Identify which cell holds the provided text, then report its [X, Y] central coordinate. 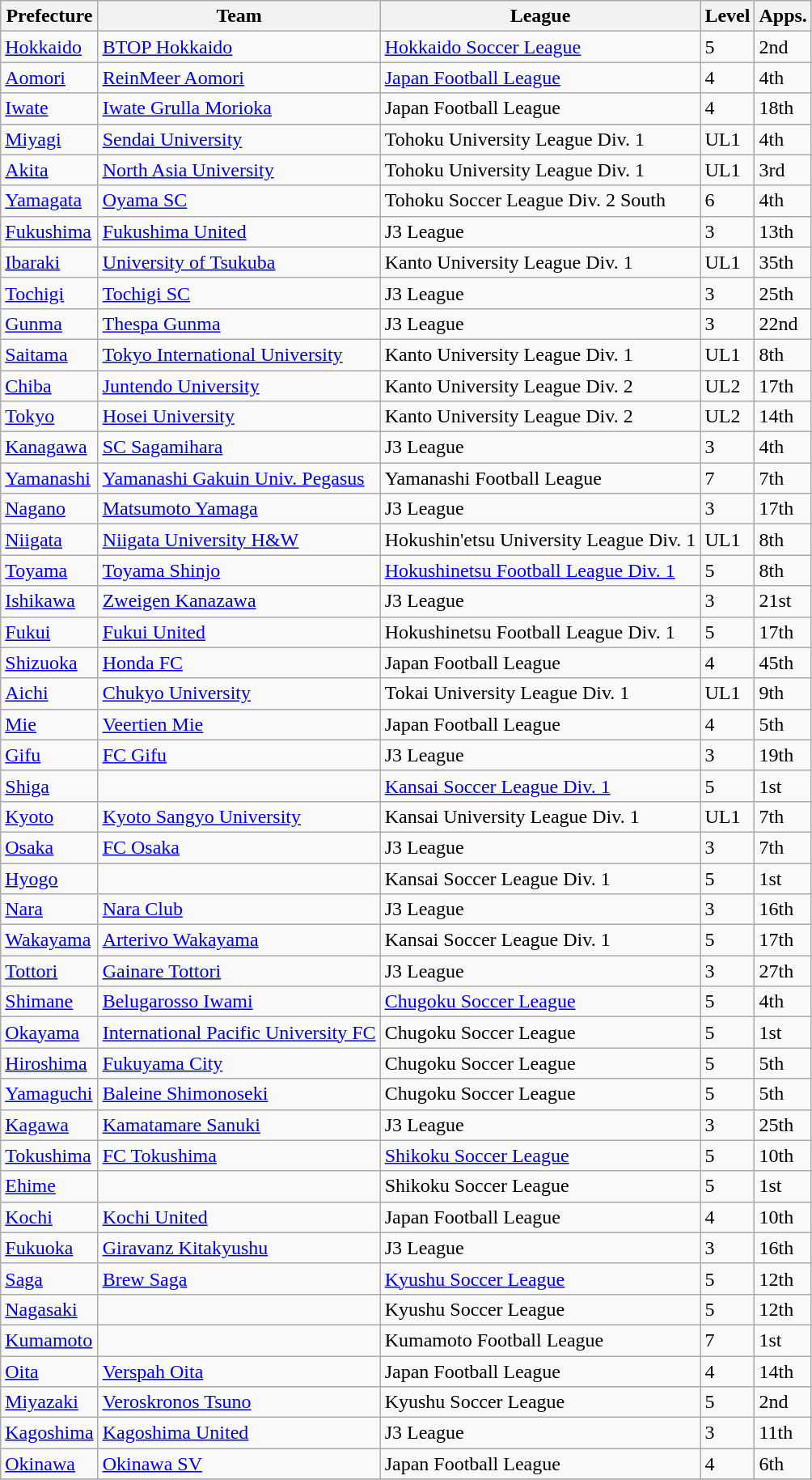
ReinMeer Aomori [239, 78]
22nd [783, 324]
Kumamoto [49, 1340]
Iwate Grulla Morioka [239, 108]
Fukushima [49, 231]
Yamaguchi [49, 1094]
FC Gifu [239, 755]
Kansai University League Div. 1 [540, 816]
FC Tokushima [239, 1156]
Team [239, 16]
Nagasaki [49, 1309]
Akita [49, 170]
Chukyo University [239, 693]
Hokushin'etsu University League Div. 1 [540, 540]
Kagawa [49, 1125]
Okinawa SV [239, 1464]
Tokyo [49, 417]
BTOP Hokkaido [239, 47]
SC Sagamihara [239, 447]
Kyoto [49, 816]
Kyoto Sangyo University [239, 816]
Tokyo International University [239, 354]
Nara Club [239, 910]
3rd [783, 170]
Gainare Tottori [239, 971]
Saga [49, 1279]
Kumamoto Football League [540, 1340]
Toyama [49, 570]
Chiba [49, 386]
Oyama SC [239, 201]
Aomori [49, 78]
45th [783, 663]
Nara [49, 910]
Kagoshima [49, 1433]
Kochi [49, 1217]
Okinawa [49, 1464]
Kanagawa [49, 447]
Veroskronos Tsuno [239, 1402]
Veertien Mie [239, 724]
Hokkaido [49, 47]
Fukui United [239, 632]
Arterivo Wakayama [239, 940]
Kamatamare Sanuki [239, 1125]
Baleine Shimonoseki [239, 1094]
Fukuoka [49, 1248]
Hosei University [239, 417]
Matsumoto Yamaga [239, 509]
Niigata University H&W [239, 540]
35th [783, 262]
Ishikawa [49, 601]
Apps. [783, 16]
Niigata [49, 540]
9th [783, 693]
League [540, 16]
Yamanashi Football League [540, 478]
11th [783, 1433]
Toyama Shinjo [239, 570]
Tochigi SC [239, 293]
Iwate [49, 108]
Zweigen Kanazawa [239, 601]
18th [783, 108]
Giravanz Kitakyushu [239, 1248]
Hokkaido Soccer League [540, 47]
6th [783, 1464]
13th [783, 231]
21st [783, 601]
Tokai University League Div. 1 [540, 693]
Belugarosso Iwami [239, 1002]
Hiroshima [49, 1063]
Yamagata [49, 201]
Juntendo University [239, 386]
Tohoku Soccer League Div. 2 South [540, 201]
27th [783, 971]
Oita [49, 1372]
FC Osaka [239, 847]
Wakayama [49, 940]
Gunma [49, 324]
Shimane [49, 1002]
Prefecture [49, 16]
Tokushima [49, 1156]
Osaka [49, 847]
Okayama [49, 1033]
Saitama [49, 354]
Honda FC [239, 663]
19th [783, 755]
Miyazaki [49, 1402]
Gifu [49, 755]
Ibaraki [49, 262]
University of Tsukuba [239, 262]
Fukushima United [239, 231]
Shiga [49, 786]
6 [728, 201]
Aichi [49, 693]
Hyogo [49, 878]
North Asia University [239, 170]
Tochigi [49, 293]
Nagano [49, 509]
Ehime [49, 1186]
Fukui [49, 632]
International Pacific University FC [239, 1033]
Thespa Gunma [239, 324]
Kochi United [239, 1217]
Kagoshima United [239, 1433]
Tottori [49, 971]
Yamanashi [49, 478]
Level [728, 16]
Verspah Oita [239, 1372]
Miyagi [49, 139]
Mie [49, 724]
Yamanashi Gakuin Univ. Pegasus [239, 478]
Brew Saga [239, 1279]
Shizuoka [49, 663]
Fukuyama City [239, 1063]
Sendai University [239, 139]
